Provide the [X, Y] coordinate of the cell's center where the given text is located.  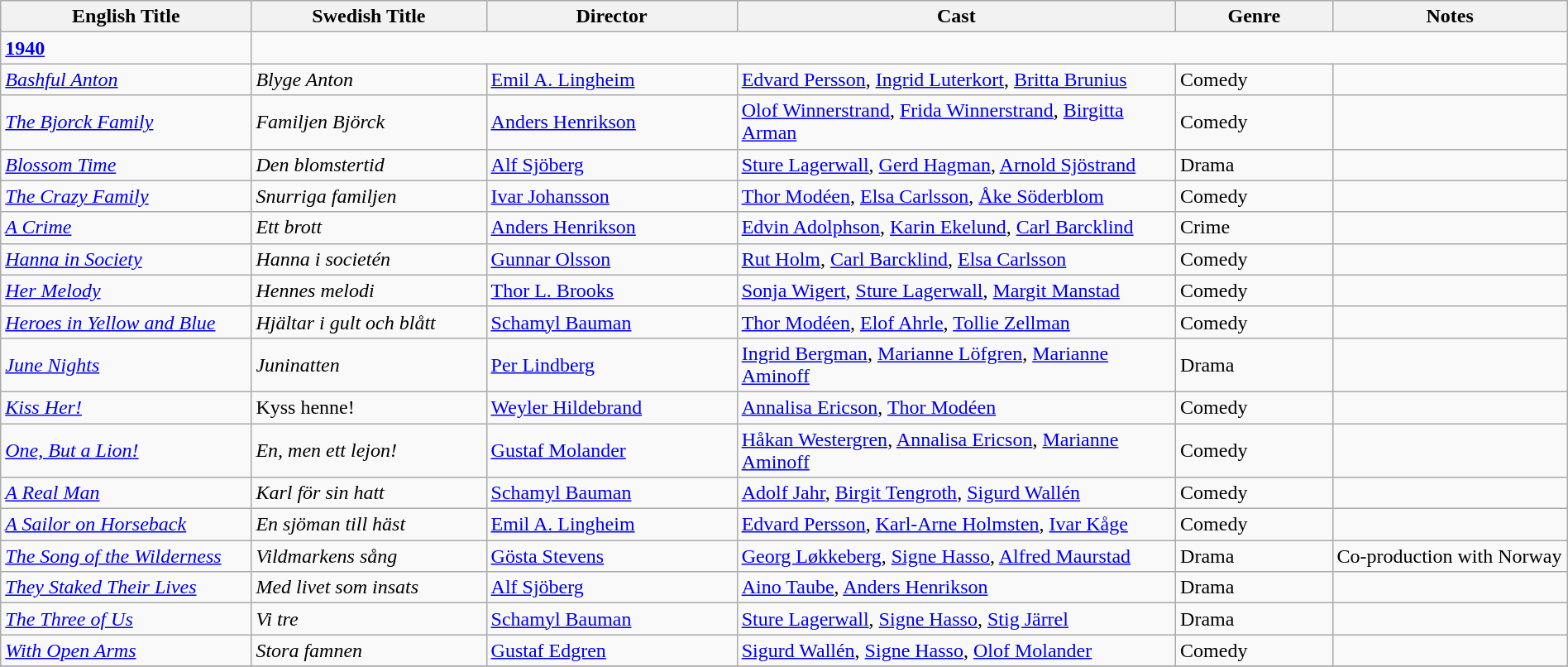
Annalisa Ericson, Thor Modéen [956, 407]
Stora famnen [369, 650]
A Crime [126, 228]
Den blomstertid [369, 165]
Sigurd Wallén, Signe Hasso, Olof Molander [956, 650]
Håkan Westergren, Annalisa Ericson, Marianne Aminoff [956, 450]
The Bjorck Family [126, 122]
Her Melody [126, 290]
En, men ett lejon! [369, 450]
They Staked Their Lives [126, 588]
A Real Man [126, 493]
Per Lindberg [612, 364]
The Crazy Family [126, 196]
Blyge Anton [369, 79]
Aino Taube, Anders Henrikson [956, 588]
Edvard Persson, Karl-Arne Holmsten, Ivar Kåge [956, 525]
Thor L. Brooks [612, 290]
Thor Modéen, Elsa Carlsson, Åke Söderblom [956, 196]
Gustaf Molander [612, 450]
Gösta Stevens [612, 556]
Director [612, 17]
The Song of the Wilderness [126, 556]
With Open Arms [126, 650]
Rut Holm, Carl Barcklind, Elsa Carlsson [956, 259]
Edvin Adolphson, Karin Ekelund, Carl Barcklind [956, 228]
Crime [1254, 228]
Olof Winnerstrand, Frida Winnerstrand, Birgitta Arman [956, 122]
One, But a Lion! [126, 450]
Hennes melodi [369, 290]
Ivar Johansson [612, 196]
Cast [956, 17]
Heroes in Yellow and Blue [126, 322]
Ett brott [369, 228]
Swedish Title [369, 17]
Thor Modéen, Elof Ahrle, Tollie Zellman [956, 322]
Vildmarkens sång [369, 556]
Sonja Wigert, Sture Lagerwall, Margit Manstad [956, 290]
English Title [126, 17]
Juninatten [369, 364]
Karl för sin hatt [369, 493]
Snurriga familjen [369, 196]
Kiss Her! [126, 407]
Bashful Anton [126, 79]
Hanna in Society [126, 259]
Adolf Jahr, Birgit Tengroth, Sigurd Wallén [956, 493]
Blossom Time [126, 165]
Med livet som insats [369, 588]
En sjöman till häst [369, 525]
The Three of Us [126, 619]
1940 [126, 48]
Hjältar i gult och blått [369, 322]
Georg Løkkeberg, Signe Hasso, Alfred Maurstad [956, 556]
Sture Lagerwall, Gerd Hagman, Arnold Sjöstrand [956, 165]
Genre [1254, 17]
Edvard Persson, Ingrid Luterkort, Britta Brunius [956, 79]
Weyler Hildebrand [612, 407]
June Nights [126, 364]
Familjen Björck [369, 122]
Hanna i societén [369, 259]
Gustaf Edgren [612, 650]
Notes [1450, 17]
Gunnar Olsson [612, 259]
Sture Lagerwall, Signe Hasso, Stig Järrel [956, 619]
Vi tre [369, 619]
A Sailor on Horseback [126, 525]
Kyss henne! [369, 407]
Ingrid Bergman, Marianne Löfgren, Marianne Aminoff [956, 364]
Co-production with Norway [1450, 556]
